Extract the (X, Y) coordinate from the center of the cell holding the provided text.  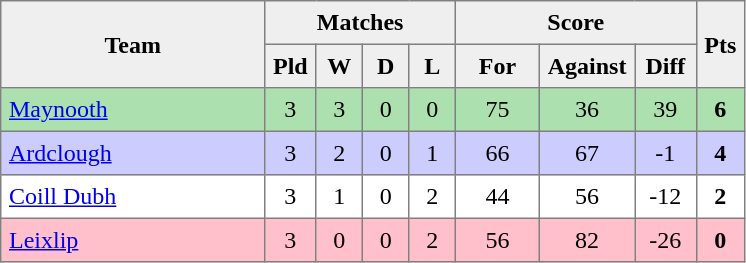
Pld (290, 66)
For (497, 66)
75 (497, 110)
44 (497, 197)
67 (586, 153)
-12 (666, 197)
-1 (666, 153)
82 (586, 240)
66 (497, 153)
Matches (360, 23)
Team (133, 44)
Ardclough (133, 153)
L (432, 66)
Maynooth (133, 110)
36 (586, 110)
Diff (666, 66)
Against (586, 66)
Pts (720, 44)
D (385, 66)
39 (666, 110)
-26 (666, 240)
Score (576, 23)
4 (720, 153)
W (339, 66)
Leixlip (133, 240)
6 (720, 110)
Coill Dubh (133, 197)
